Determine the [x, y] coordinate at the center of the cell enclosing the given text.  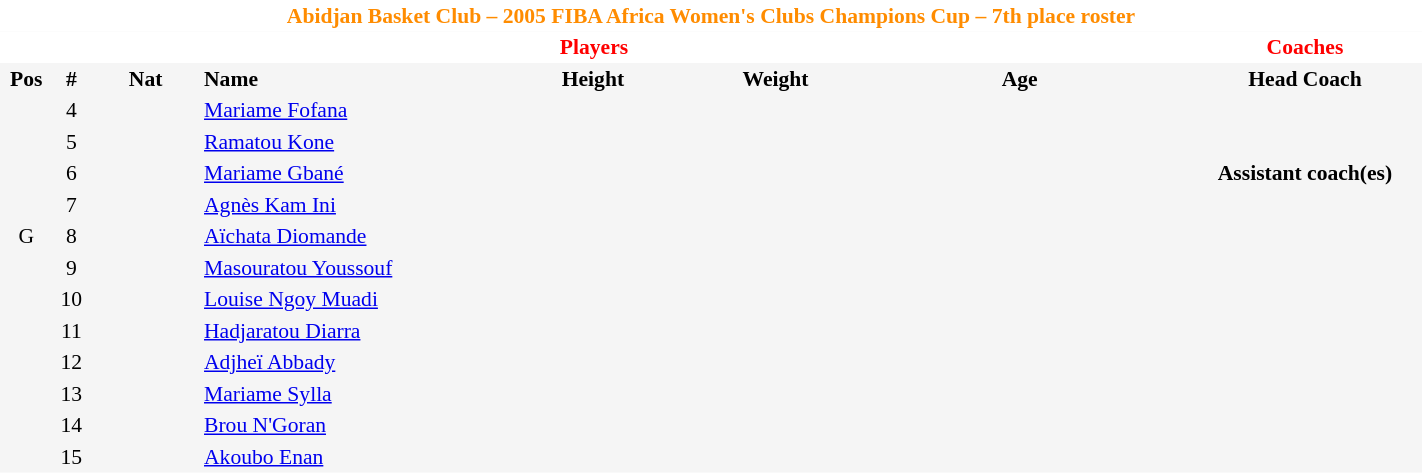
Mariame Fofana [344, 110]
Masouratou Youssouf [344, 268]
Assistant coach(es) [1305, 174]
10 [71, 300]
Mariame Sylla [344, 394]
Nat [146, 79]
Head Coach [1305, 79]
11 [71, 331]
Weight [776, 79]
7 [71, 205]
15 [71, 457]
Mariame Gbané [344, 174]
Adjheï Abbady [344, 362]
9 [71, 268]
# [71, 79]
Louise Ngoy Muadi [344, 300]
G [26, 236]
Players [594, 48]
Ramatou Kone [344, 142]
5 [71, 142]
Aïchata Diomande [344, 236]
Brou N'Goran [344, 426]
Height [592, 79]
Coaches [1305, 48]
8 [71, 236]
Pos [26, 79]
12 [71, 362]
Agnès Kam Ini [344, 205]
13 [71, 394]
Abidjan Basket Club – 2005 FIBA Africa Women's Clubs Champions Cup – 7th place roster [711, 16]
Hadjaratou Diarra [344, 331]
Akoubo Enan [344, 457]
Age [1020, 79]
6 [71, 174]
4 [71, 110]
14 [71, 426]
Name [344, 79]
